Return the [x, y] coordinate for the center point of the cell that contains the specified text.  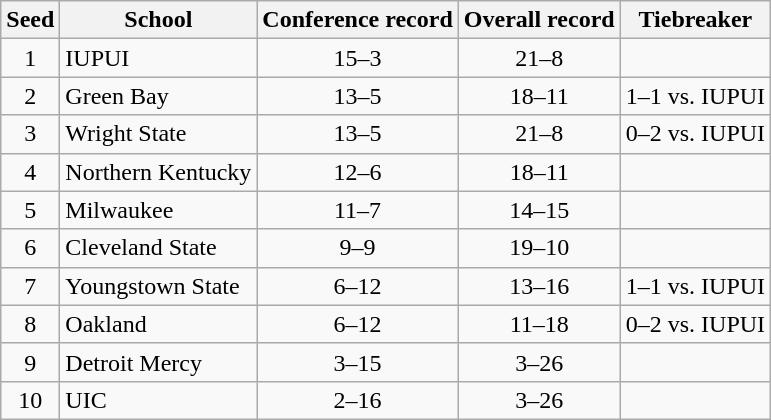
4 [30, 172]
Seed [30, 20]
IUPUI [158, 58]
Tiebreaker [695, 20]
Wright State [158, 134]
3–15 [358, 362]
2 [30, 96]
11–7 [358, 210]
Overall record [539, 20]
14–15 [539, 210]
UIC [158, 400]
1 [30, 58]
3 [30, 134]
10 [30, 400]
7 [30, 286]
School [158, 20]
Conference record [358, 20]
Green Bay [158, 96]
Milwaukee [158, 210]
5 [30, 210]
Oakland [158, 324]
13–16 [539, 286]
Youngstown State [158, 286]
Detroit Mercy [158, 362]
Northern Kentucky [158, 172]
12–6 [358, 172]
9 [30, 362]
19–10 [539, 248]
Cleveland State [158, 248]
11–18 [539, 324]
2–16 [358, 400]
6 [30, 248]
9–9 [358, 248]
8 [30, 324]
15–3 [358, 58]
